Pinpoint the cell where the given text exists, returning its [X, Y] midpoint coordinate. 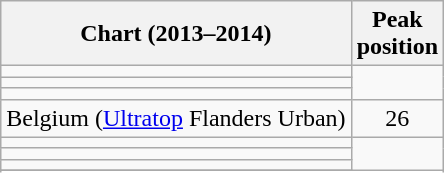
Peakposition [397, 34]
26 [397, 118]
Belgium (Ultratop Flanders Urban) [176, 118]
Chart (2013–2014) [176, 34]
